Find where the given text appears and provide that cell's center as [X, Y] coordinate. 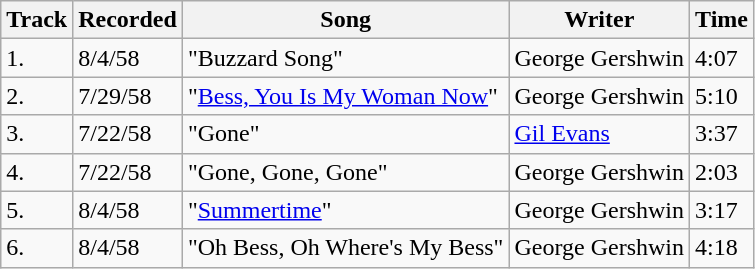
Track [37, 20]
1. [37, 58]
6. [37, 248]
"Oh Bess, Oh Where's My Bess" [346, 248]
3. [37, 134]
2. [37, 96]
4:07 [722, 58]
5. [37, 210]
5:10 [722, 96]
4. [37, 172]
"Gone" [346, 134]
Writer [600, 20]
2:03 [722, 172]
"Buzzard Song" [346, 58]
4:18 [722, 248]
"Bess, You Is My Woman Now" [346, 96]
7/29/58 [128, 96]
"Gone, Gone, Gone" [346, 172]
3:37 [722, 134]
Song [346, 20]
Time [722, 20]
Gil Evans [600, 134]
Recorded [128, 20]
"Summertime" [346, 210]
3:17 [722, 210]
